Extract the [X, Y] coordinate from the center of the cell holding the provided text.  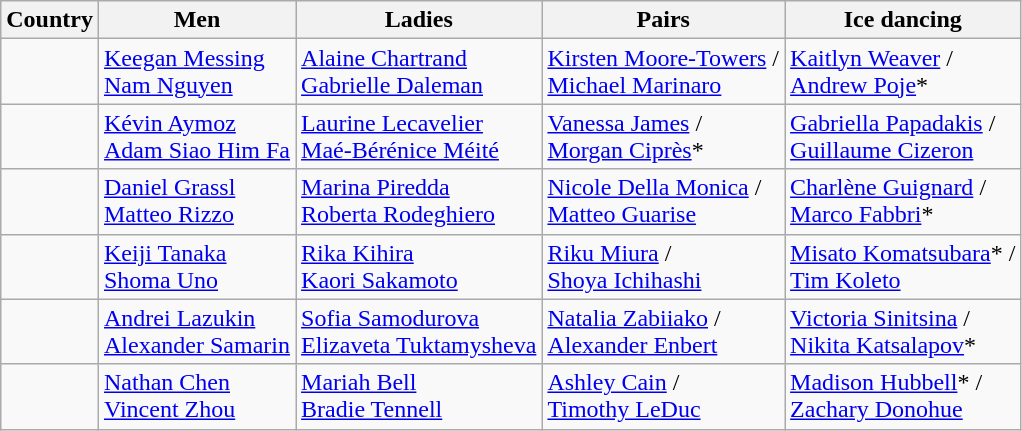
Daniel GrasslMatteo Rizzo [196, 202]
Rika KihiraKaori Sakamoto [419, 266]
Kévin AymozAdam Siao Him Fa [196, 136]
Gabriella Papadakis / Guillaume Cizeron [903, 136]
Madison Hubbell* / Zachary Donohue [903, 396]
Charlène Guignard / Marco Fabbri* [903, 202]
Keiji TanakaShoma Uno [196, 266]
Ice dancing [903, 20]
Marina PireddaRoberta Rodeghiero [419, 202]
Pairs [664, 20]
Sofia Samodurova Elizaveta Tuktamysheva [419, 332]
Andrei Lazukin Alexander Samarin [196, 332]
Keegan MessingNam Nguyen [196, 72]
Kaitlyn Weaver / Andrew Poje* [903, 72]
Country [50, 20]
Nathan ChenVincent Zhou [196, 396]
Riku Miura / Shoya Ichihashi [664, 266]
Nicole Della Monica / Matteo Guarise [664, 202]
Misato Komatsubara* / Tim Koleto [903, 266]
Alaine ChartrandGabrielle Daleman [419, 72]
Ashley Cain / Timothy LeDuc [664, 396]
Vanessa James / Morgan Ciprès* [664, 136]
Men [196, 20]
Kirsten Moore-Towers / Michael Marinaro [664, 72]
Mariah BellBradie Tennell [419, 396]
Natalia Zabiiako / Alexander Enbert [664, 332]
Ladies [419, 20]
Laurine LecavelierMaé-Bérénice Méité [419, 136]
Victoria Sinitsina / Nikita Katsalapov* [903, 332]
